From the cell containing the given text, extract its center point as [x, y] coordinate. 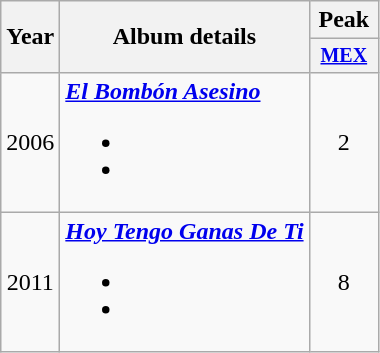
El Bombón Asesino [184, 142]
MEX [344, 56]
Hoy Tengo Ganas De Ti [184, 282]
2006 [30, 142]
2 [344, 142]
2011 [30, 282]
Year [30, 37]
8 [344, 282]
Album details [184, 37]
Peak [344, 20]
